Output the [X, Y] coordinate of the center of the cell containing the given text.  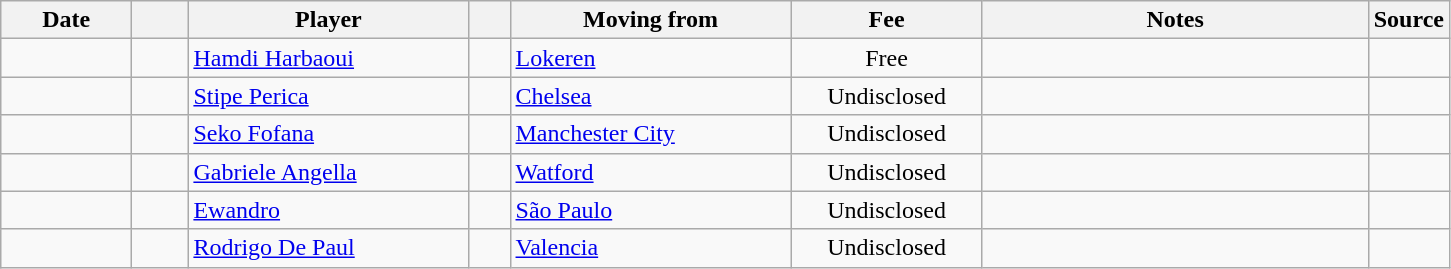
Ewandro [328, 210]
Free [886, 58]
Player [328, 20]
Seko Fofana [328, 134]
Hamdi Harbaoui [328, 58]
Valencia [650, 248]
Chelsea [650, 96]
Lokeren [650, 58]
Rodrigo De Paul [328, 248]
Notes [1175, 20]
Fee [886, 20]
Gabriele Angella [328, 172]
Source [1408, 20]
Date [66, 20]
Watford [650, 172]
Manchester City [650, 134]
Stipe Perica [328, 96]
São Paulo [650, 210]
Moving from [650, 20]
